Output the (X, Y) coordinate of the center of the cell containing the given text.  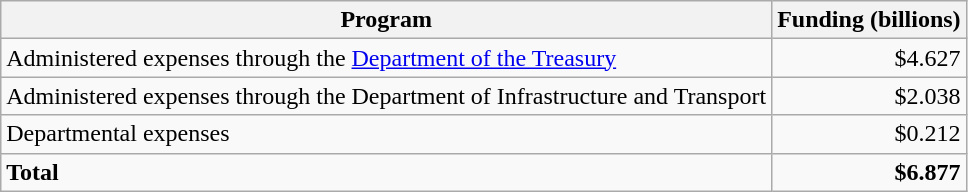
Total (386, 172)
Program (386, 20)
$2.038 (869, 96)
$0.212 (869, 134)
Administered expenses through the Department of Infrastructure and Transport (386, 96)
$6.877 (869, 172)
Funding (billions) (869, 20)
Departmental expenses (386, 134)
Administered expenses through the Department of the Treasury (386, 58)
$4.627 (869, 58)
